For the text-containing cell, return its midpoint in [X, Y] coordinate format. 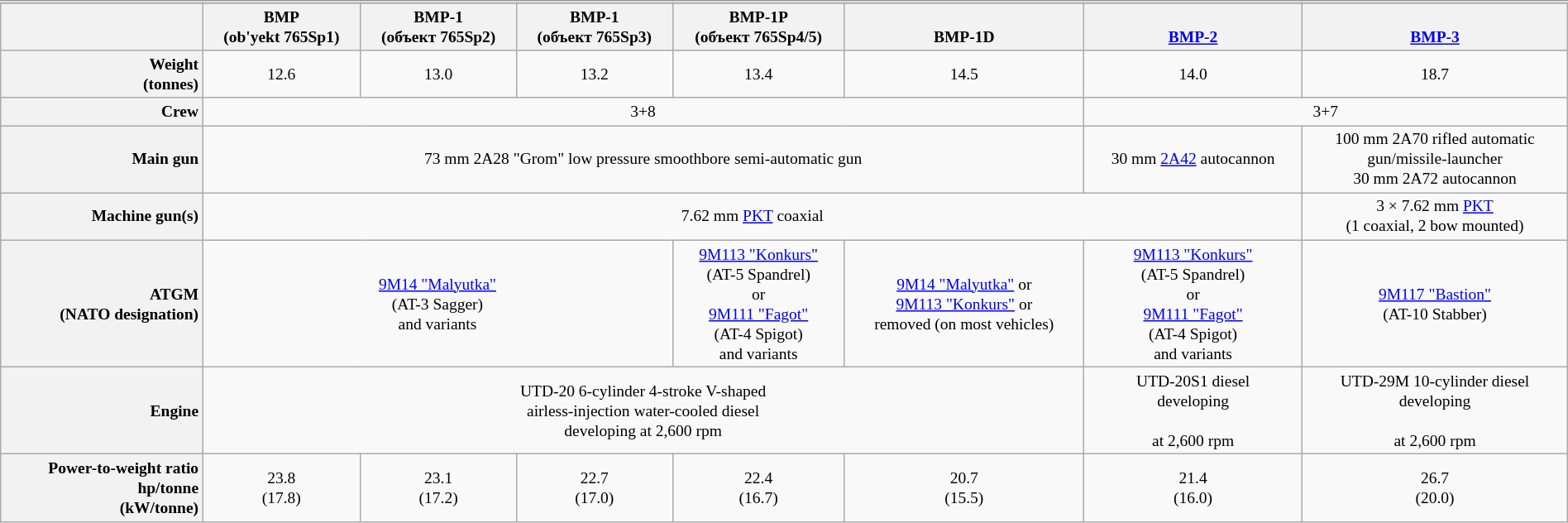
9M14 "Malyutka" or 9M113 "Konkurs" or removed (on most vehicles) [964, 303]
Machine gun(s) [102, 217]
30 mm 2A42 autocannon [1193, 159]
18.7 [1435, 74]
14.5 [964, 74]
Main gun [102, 159]
13.0 [438, 74]
73 mm 2A28 "Grom" low pressure smoothbore semi-automatic gun [643, 159]
BMP-1 (объект 765Sp3) [594, 26]
3 × 7.62 mm PKT (1 coaxial, 2 bow mounted) [1435, 217]
BMP-1 (объект 765Sp2) [438, 26]
Engine [102, 410]
BMP-1D [964, 26]
UTD-20S1 diesel developing at 2,600 rpm [1193, 410]
23.8 (17.8) [281, 488]
UTD-20 6-cylinder 4-stroke V-shaped airless-injection water-cooled diesel developing at 2,600 rpm [643, 410]
7.62 mm PKT coaxial [753, 217]
Power-to-weight ratio hp/tonne (kW/tonne) [102, 488]
100 mm 2A70 rifled automatic gun/missile-launcher 30 mm 2A72 autocannon [1435, 159]
12.6 [281, 74]
BMP (ob'yekt 765Sp1) [281, 26]
22.4 (16.7) [758, 488]
14.0 [1193, 74]
23.1 (17.2) [438, 488]
3+8 [643, 111]
UTD-29M 10-cylinder diesel developing at 2,600 rpm [1435, 410]
9M14 "Malyutka" (AT-3 Sagger) and variants [437, 303]
26.7 (20.0) [1435, 488]
ATGM (NATO designation) [102, 303]
22.7 (17.0) [594, 488]
BMP-1P (объект 765Sp4/5) [758, 26]
20.7 (15.5) [964, 488]
Weight (tonnes) [102, 74]
Crew [102, 111]
9M117 "Bastion" (AT-10 Stabber) [1435, 303]
BMP-2 [1193, 26]
13.2 [594, 74]
3+7 [1325, 111]
BMP-3 [1435, 26]
13.4 [758, 74]
21.4 (16.0) [1193, 488]
